Output the (x, y) coordinate of the center of the cell containing the given text.  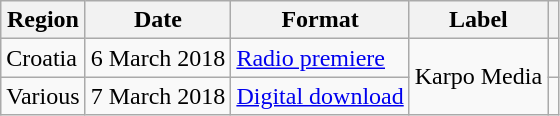
Digital download (320, 96)
Karpo Media (478, 77)
6 March 2018 (158, 58)
Label (478, 20)
Date (158, 20)
7 March 2018 (158, 96)
Radio premiere (320, 58)
Various (43, 96)
Region (43, 20)
Croatia (43, 58)
Format (320, 20)
